Detect which cell encompasses the target text, then output its [X, Y] center coordinate. 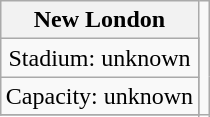
Capacity: unknown [99, 96]
New London [99, 20]
Stadium: unknown [99, 58]
